Pinpoint the cell where the given text exists, returning its (X, Y) midpoint coordinate. 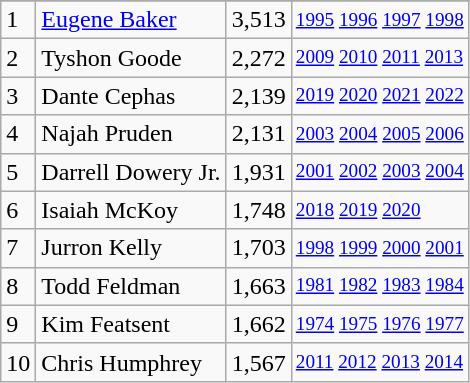
2018 2019 2020 (380, 210)
2019 2020 2021 2022 (380, 96)
Todd Feldman (131, 286)
2009 2010 2011 2013 (380, 58)
3,513 (258, 20)
1,662 (258, 324)
10 (18, 362)
7 (18, 248)
2001 2002 2003 2004 (380, 172)
9 (18, 324)
8 (18, 286)
Chris Humphrey (131, 362)
1998 1999 2000 2001 (380, 248)
1,567 (258, 362)
1,931 (258, 172)
2 (18, 58)
1981 1982 1983 1984 (380, 286)
1 (18, 20)
2,131 (258, 134)
Najah Pruden (131, 134)
5 (18, 172)
Dante Cephas (131, 96)
6 (18, 210)
Jurron Kelly (131, 248)
Eugene Baker (131, 20)
2,272 (258, 58)
2011 2012 2013 2014 (380, 362)
4 (18, 134)
1974 1975 1976 1977 (380, 324)
Kim Featsent (131, 324)
2,139 (258, 96)
1995 1996 1997 1998 (380, 20)
Tyshon Goode (131, 58)
3 (18, 96)
1,703 (258, 248)
1,663 (258, 286)
Darrell Dowery Jr. (131, 172)
2003 2004 2005 2006 (380, 134)
1,748 (258, 210)
Isaiah McKoy (131, 210)
